Locate the cell with the specified text and output its [X, Y] center coordinate. 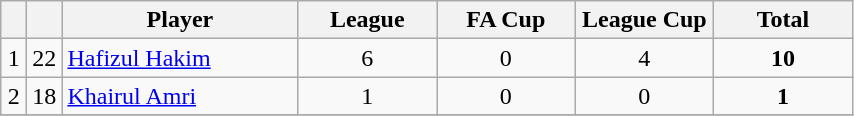
Hafizul Hakim [180, 58]
6 [368, 58]
2 [14, 96]
22 [44, 58]
League [368, 20]
10 [784, 58]
Khairul Amri [180, 96]
18 [44, 96]
Total [784, 20]
FA Cup [506, 20]
Player [180, 20]
League Cup [644, 20]
4 [644, 58]
